Determine the (x, y) coordinate at the center of the cell enclosing the given text.  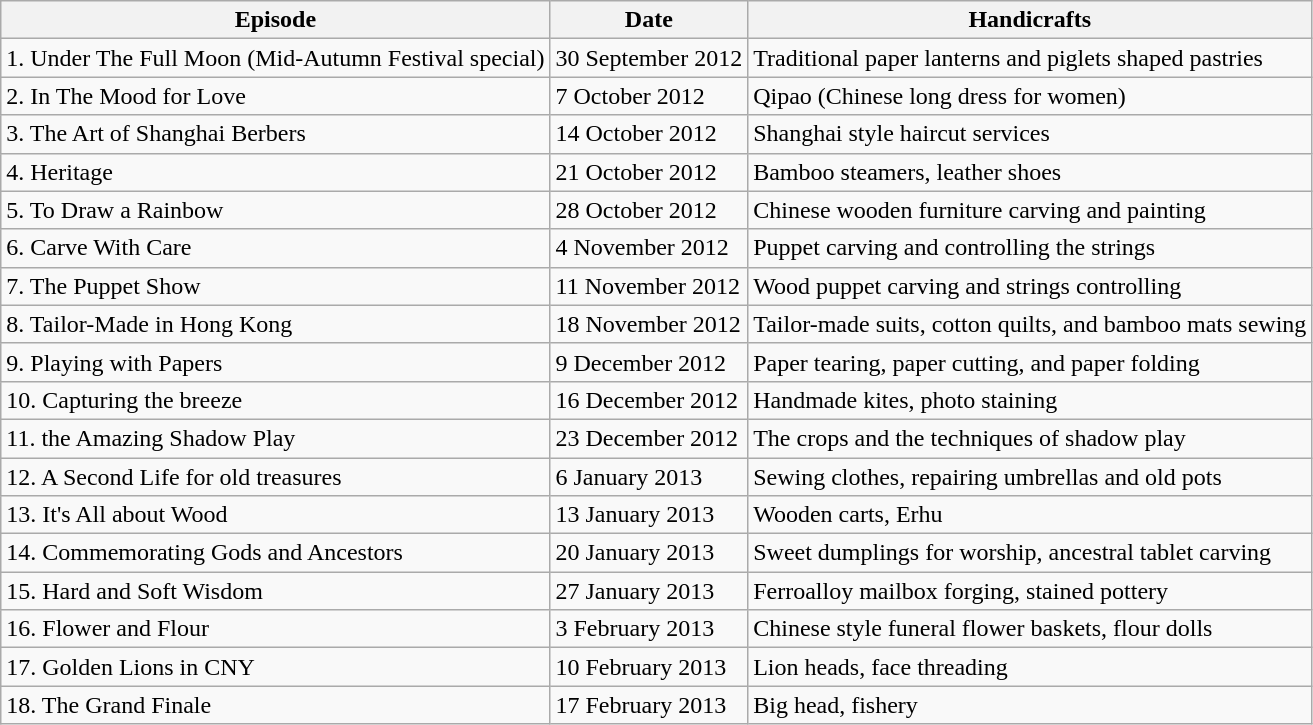
Paper tearing, paper cutting, and paper folding (1030, 362)
17 February 2013 (649, 705)
Puppet carving and controlling the strings (1030, 248)
Lion heads, face threading (1030, 667)
21 October 2012 (649, 172)
4 November 2012 (649, 248)
Chinese wooden furniture carving and painting (1030, 210)
27 January 2013 (649, 591)
30 September 2012 (649, 58)
16 December 2012 (649, 400)
Ferroalloy mailbox forging, stained pottery (1030, 591)
Shanghai style haircut services (1030, 134)
3 February 2013 (649, 629)
11. the Amazing Shadow Play (276, 438)
13 January 2013 (649, 515)
18 November 2012 (649, 324)
3. The Art of Shanghai Berbers (276, 134)
13. It's All about Wood (276, 515)
Wooden carts, Erhu (1030, 515)
Sewing clothes, repairing umbrellas and old pots (1030, 477)
7 October 2012 (649, 96)
Traditional paper lanterns and piglets shaped pastries (1030, 58)
Chinese style funeral flower baskets, flour dolls (1030, 629)
6 January 2013 (649, 477)
4. Heritage (276, 172)
10 February 2013 (649, 667)
28 October 2012 (649, 210)
18. The Grand Finale (276, 705)
Episode (276, 20)
Big head, fishery (1030, 705)
5. To Draw a Rainbow (276, 210)
6. Carve With Care (276, 248)
Date (649, 20)
14. Commemorating Gods and Ancestors (276, 553)
Handicrafts (1030, 20)
Wood puppet carving and strings controlling (1030, 286)
Handmade kites, photo staining (1030, 400)
9. Playing with Papers (276, 362)
1. Under The Full Moon (Mid-Autumn Festival special) (276, 58)
15. Hard and Soft Wisdom (276, 591)
Tailor-made suits, cotton quilts, and bamboo mats sewing (1030, 324)
11 November 2012 (649, 286)
Sweet dumplings for worship, ancestral tablet carving (1030, 553)
Qipao (Chinese long dress for women) (1030, 96)
2. In The Mood for Love (276, 96)
14 October 2012 (649, 134)
20 January 2013 (649, 553)
The crops and the techniques of shadow play (1030, 438)
8. Tailor-Made in Hong Kong (276, 324)
23 December 2012 (649, 438)
12. A Second Life for old treasures (276, 477)
17. Golden Lions in CNY (276, 667)
7. The Puppet Show (276, 286)
9 December 2012 (649, 362)
16. Flower and Flour (276, 629)
Bamboo steamers, leather shoes (1030, 172)
10. Capturing the breeze (276, 400)
